Detect which cell encompasses the target text, then output its (x, y) center coordinate. 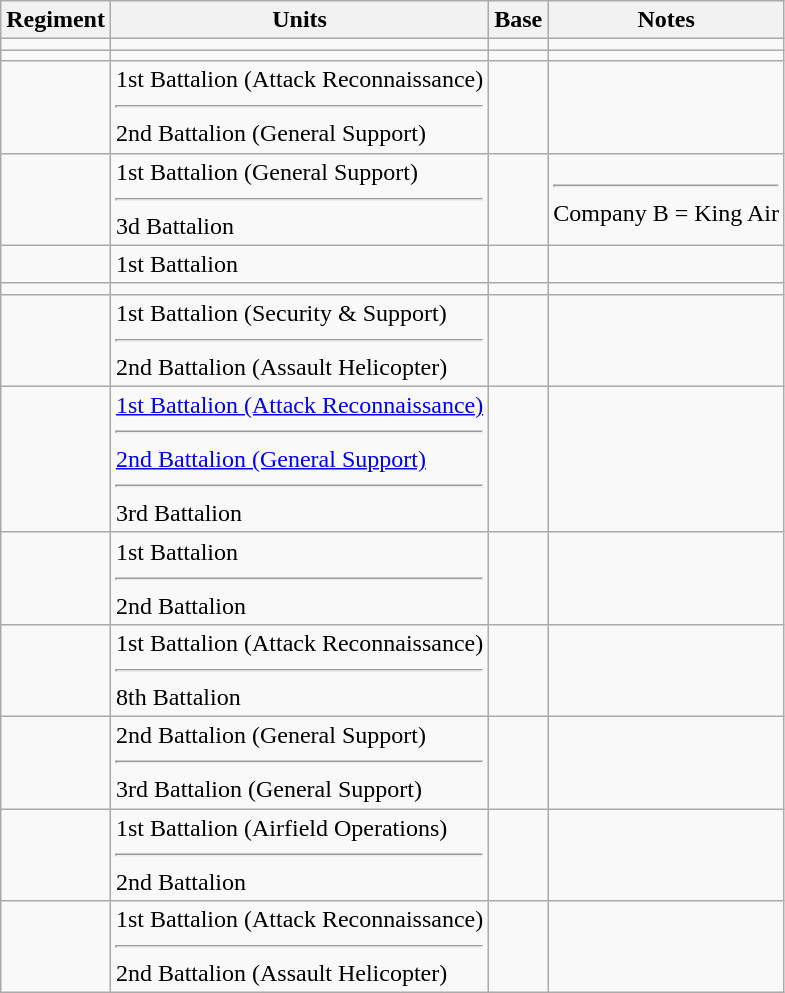
1st Battalion (General Support)3d Battalion (299, 199)
2nd Battalion (General Support)3rd Battalion (General Support) (299, 762)
1st Battalion (Airfield Operations)2nd Battalion (299, 854)
1st Battalion (Attack Reconnaissance)2nd Battalion (General Support)3rd Battalion (299, 459)
1st Battalion (Attack Reconnaissance)2nd Battalion (Assault Helicopter) (299, 947)
1st Battalion (Attack Reconnaissance)8th Battalion (299, 670)
Company B = King Air (666, 199)
Units (299, 20)
Base (518, 20)
Notes (666, 20)
1st Battalion2nd Battalion (299, 578)
Regiment (56, 20)
1st Battalion (Security & Support)2nd Battalion (Assault Helicopter) (299, 340)
1st Battalion (299, 264)
1st Battalion (Attack Reconnaissance)2nd Battalion (General Support) (299, 107)
